Pinpoint the cell where the given text exists, returning its (x, y) midpoint coordinate. 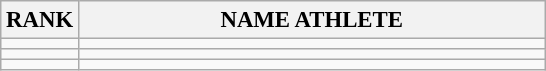
RANK (40, 20)
NAME ATHLETE (312, 20)
